Find where the given text appears and provide that cell's center as [x, y] coordinate. 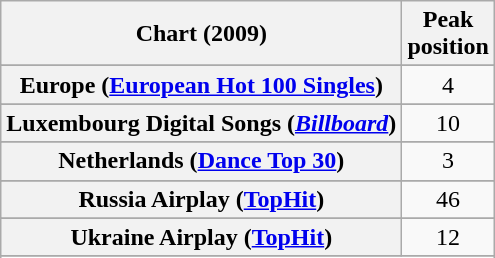
46 [448, 199]
Europe (European Hot 100 Singles) [202, 85]
Ukraine Airplay (TopHit) [202, 237]
Netherlands (Dance Top 30) [202, 161]
Luxembourg Digital Songs (Billboard) [202, 123]
12 [448, 237]
Russia Airplay (TopHit) [202, 199]
4 [448, 85]
Chart (2009) [202, 34]
Peakposition [448, 34]
10 [448, 123]
3 [448, 161]
